Scan for the cell matching the given text and deliver its (x, y) coordinate at center. 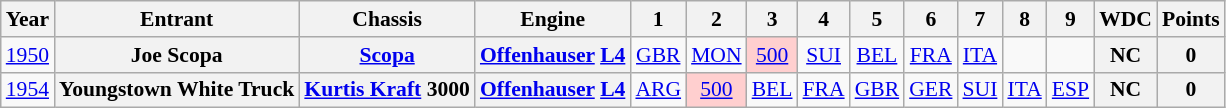
Engine (552, 19)
ESP (1070, 90)
GER (930, 90)
2 (716, 19)
WDC (1126, 19)
9 (1070, 19)
8 (1024, 19)
Youngstown White Truck (176, 90)
Chassis (387, 19)
4 (824, 19)
Year (28, 19)
3 (772, 19)
ARG (658, 90)
7 (980, 19)
Entrant (176, 19)
Joe Scopa (176, 55)
Scopa (387, 55)
5 (878, 19)
Kurtis Kraft 3000 (387, 90)
1950 (28, 55)
Points (1191, 19)
6 (930, 19)
MON (716, 55)
1954 (28, 90)
1 (658, 19)
